Search for the cell housing the specified text and yield its [X, Y] center coordinate. 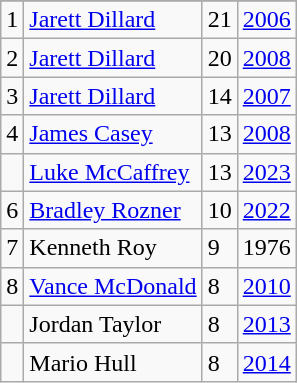
Jordan Taylor [113, 324]
9 [220, 248]
James Casey [113, 134]
1976 [266, 248]
Luke McCaffrey [113, 172]
2 [12, 58]
14 [220, 96]
2014 [266, 362]
7 [12, 248]
Vance McDonald [113, 286]
2022 [266, 210]
4 [12, 134]
2023 [266, 172]
Bradley Rozner [113, 210]
6 [12, 210]
21 [220, 20]
2013 [266, 324]
2010 [266, 286]
3 [12, 96]
10 [220, 210]
2006 [266, 20]
2007 [266, 96]
20 [220, 58]
Kenneth Roy [113, 248]
Mario Hull [113, 362]
1 [12, 20]
